Scan for the cell matching the given text and deliver its (x, y) coordinate at center. 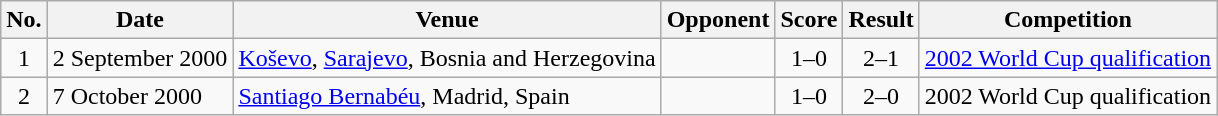
2–1 (881, 58)
1 (24, 58)
Koševo, Sarajevo, Bosnia and Herzegovina (447, 58)
2 (24, 96)
Venue (447, 20)
Date (140, 20)
Santiago Bernabéu, Madrid, Spain (447, 96)
Opponent (718, 20)
7 October 2000 (140, 96)
2 September 2000 (140, 58)
2–0 (881, 96)
Competition (1068, 20)
Result (881, 20)
Score (809, 20)
No. (24, 20)
